Scan for the cell matching the given text and deliver its (x, y) coordinate at center. 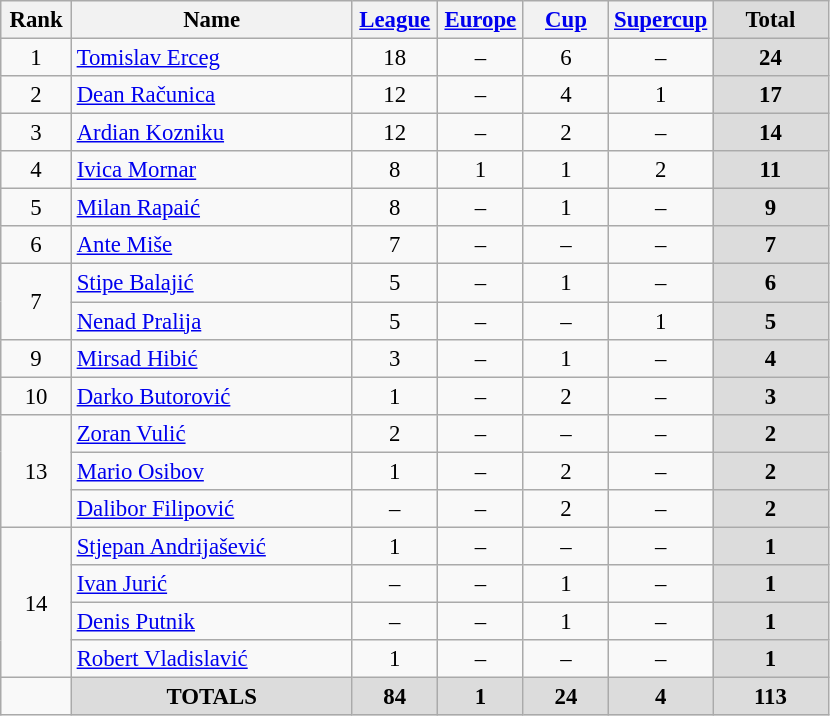
Rank (36, 20)
10 (36, 396)
Stjepan Andrijašević (212, 546)
Ivica Mornar (212, 170)
Supercup (661, 20)
Dean Računica (212, 95)
113 (771, 697)
League (395, 20)
11 (771, 170)
TOTALS (212, 697)
Tomislav Erceg (212, 58)
Ivan Jurić (212, 584)
Mirsad Hibić (212, 358)
13 (36, 470)
Denis Putnik (212, 621)
Robert Vladislavić (212, 659)
Darko Butorović (212, 396)
Name (212, 20)
Total (771, 20)
Cup (566, 20)
Milan Rapaić (212, 208)
Nenad Pralija (212, 321)
Ante Miše (212, 245)
17 (771, 95)
Dalibor Filipović (212, 509)
Zoran Vulić (212, 433)
18 (395, 58)
Mario Osibov (212, 471)
84 (395, 697)
Europe (481, 20)
Stipe Balajić (212, 283)
Ardian Kozniku (212, 133)
